Extract the [X, Y] coordinate from the center of the cell holding the provided text.  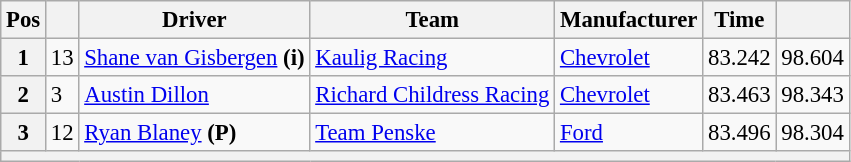
Time [740, 20]
Driver [194, 20]
98.304 [812, 133]
Manufacturer [629, 20]
Austin Dillon [194, 95]
Pos [24, 20]
83.242 [740, 58]
2 [24, 95]
98.343 [812, 95]
Kaulig Racing [432, 58]
1 [24, 58]
83.463 [740, 95]
Richard Childress Racing [432, 95]
Team Penske [432, 133]
Shane van Gisbergen (i) [194, 58]
Ryan Blaney (P) [194, 133]
Team [432, 20]
98.604 [812, 58]
83.496 [740, 133]
13 [62, 58]
Ford [629, 133]
12 [62, 133]
